Locate the cell with the specified text and output its [x, y] center coordinate. 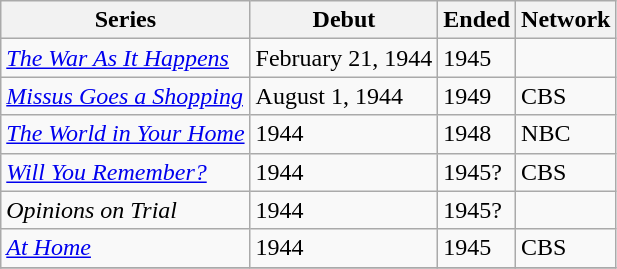
NBC [566, 134]
Will You Remember? [126, 172]
Opinions on Trial [126, 210]
August 1, 1944 [344, 96]
Debut [344, 20]
Missus Goes a Shopping [126, 96]
Series [126, 20]
The War As It Happens [126, 58]
Network [566, 20]
1948 [477, 134]
Ended [477, 20]
1949 [477, 96]
The World in Your Home [126, 134]
At Home [126, 248]
February 21, 1944 [344, 58]
